Scan for the cell matching the given text and deliver its [x, y] coordinate at center. 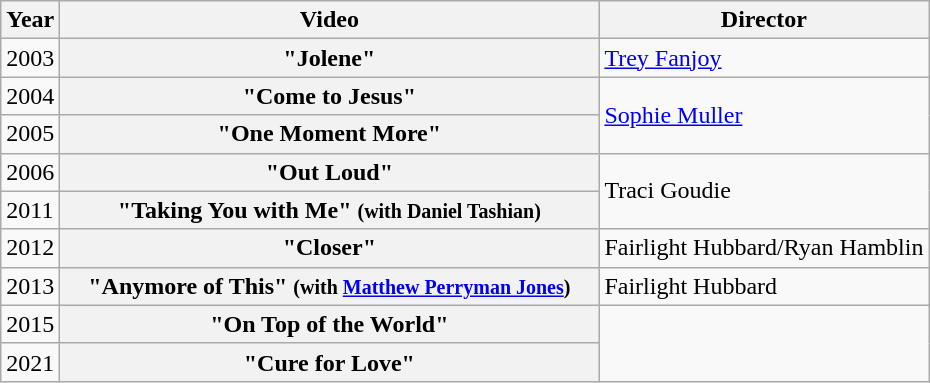
Video [330, 20]
2005 [30, 134]
"Out Loud" [330, 172]
2015 [30, 324]
2011 [30, 210]
"Come to Jesus" [330, 96]
Sophie Muller [764, 115]
Director [764, 20]
"Jolene" [330, 58]
2004 [30, 96]
2021 [30, 362]
"One Moment More" [330, 134]
Trey Fanjoy [764, 58]
"Closer" [330, 248]
Traci Goudie [764, 191]
Year [30, 20]
2003 [30, 58]
"Taking You with Me" (with Daniel Tashian) [330, 210]
2006 [30, 172]
Fairlight Hubbard [764, 286]
2012 [30, 248]
"On Top of the World" [330, 324]
Fairlight Hubbard/Ryan Hamblin [764, 248]
"Cure for Love" [330, 362]
2013 [30, 286]
"Anymore of This" (with Matthew Perryman Jones) [330, 286]
